Locate the cell with the specified text and output its (x, y) center coordinate. 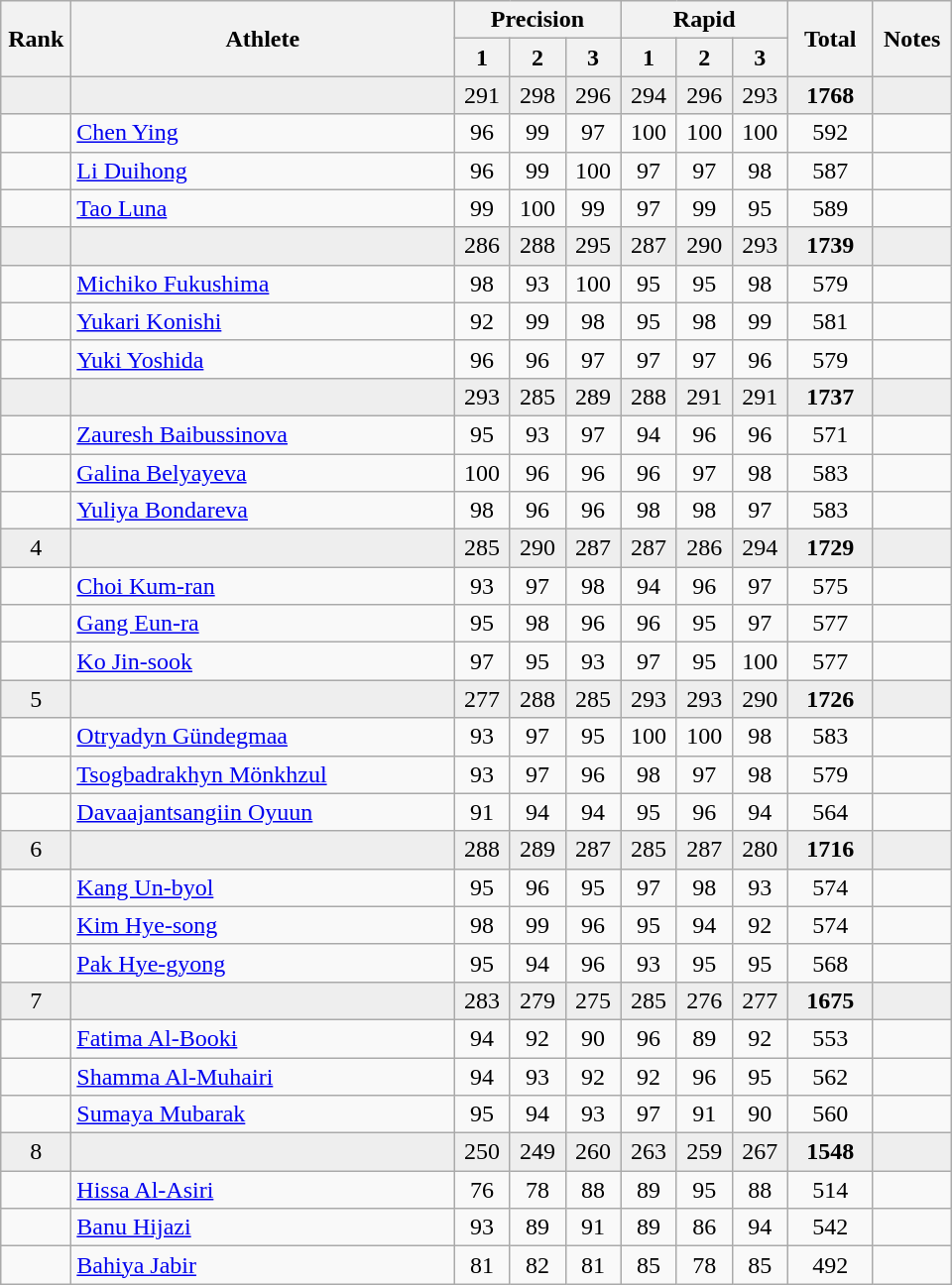
279 (537, 1000)
Total (830, 39)
8 (36, 1152)
1768 (830, 95)
7 (36, 1000)
259 (704, 1152)
Hissa Al-Asiri (263, 1190)
76 (482, 1190)
Chen Ying (263, 133)
Zauresh Baibussinova (263, 434)
6 (36, 850)
Precision (537, 20)
Tao Luna (263, 208)
560 (830, 1114)
1739 (830, 246)
263 (649, 1152)
Pak Hye-gyong (263, 963)
Yuliya Bondareva (263, 511)
1716 (830, 850)
589 (830, 208)
575 (830, 586)
Athlete (263, 39)
564 (830, 812)
82 (537, 1265)
492 (830, 1265)
295 (593, 246)
1548 (830, 1152)
Kang Un-byol (263, 887)
Fatima Al-Booki (263, 1038)
571 (830, 434)
260 (593, 1152)
Gang Eun-ra (263, 624)
86 (704, 1227)
Shamma Al-Muhairi (263, 1076)
Kim Hye-song (263, 925)
Li Duihong (263, 171)
Yuki Yoshida (263, 359)
562 (830, 1076)
Michiko Fukushima (263, 284)
581 (830, 321)
Yukari Konishi (263, 321)
568 (830, 963)
250 (482, 1152)
Sumaya Mubarak (263, 1114)
275 (593, 1000)
1675 (830, 1000)
249 (537, 1152)
Rank (36, 39)
Davaajantsangiin Oyuun (263, 812)
587 (830, 171)
Notes (912, 39)
4 (36, 548)
280 (760, 850)
Tsogbadrakhyn Mönkhzul (263, 774)
Choi Kum-ran (263, 586)
553 (830, 1038)
Rapid (704, 20)
Otryadyn Gündegmaa (263, 737)
514 (830, 1190)
542 (830, 1227)
Bahiya Jabir (263, 1265)
298 (537, 95)
1737 (830, 397)
Ko Jin-sook (263, 661)
592 (830, 133)
5 (36, 699)
1726 (830, 699)
Galina Belyayeva (263, 473)
267 (760, 1152)
Banu Hijazi (263, 1227)
283 (482, 1000)
1729 (830, 548)
276 (704, 1000)
